For the text-containing cell, return its midpoint in [X, Y] coordinate format. 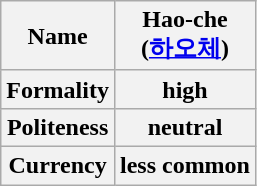
neutral [184, 127]
Politeness [58, 127]
Hao-che(하오체) [184, 36]
high [184, 89]
Currency [58, 165]
less common [184, 165]
Formality [58, 89]
Name [58, 36]
